Identify which cell holds the provided text, then report its (X, Y) central coordinate. 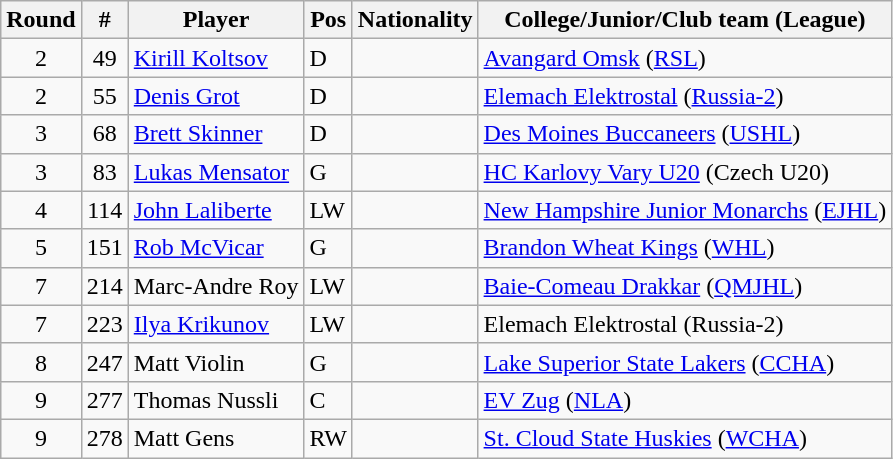
# (104, 20)
Denis Grot (216, 96)
Lukas Mensator (216, 172)
83 (104, 172)
247 (104, 362)
278 (104, 438)
Des Moines Buccaneers (USHL) (685, 134)
Baie-Comeau Drakkar (QMJHL) (685, 286)
Ilya Krikunov (216, 324)
151 (104, 248)
Marc-Andre Roy (216, 286)
277 (104, 400)
Round (41, 20)
Brett Skinner (216, 134)
223 (104, 324)
C (328, 400)
Pos (328, 20)
8 (41, 362)
68 (104, 134)
Nationality (415, 20)
214 (104, 286)
Lake Superior State Lakers (CCHA) (685, 362)
HC Karlovy Vary U20 (Czech U20) (685, 172)
New Hampshire Junior Monarchs (EJHL) (685, 210)
Player (216, 20)
4 (41, 210)
114 (104, 210)
St. Cloud State Huskies (WCHA) (685, 438)
Rob McVicar (216, 248)
49 (104, 58)
Thomas Nussli (216, 400)
55 (104, 96)
Matt Gens (216, 438)
Brandon Wheat Kings (WHL) (685, 248)
5 (41, 248)
Matt Violin (216, 362)
John Laliberte (216, 210)
RW (328, 438)
EV Zug (NLA) (685, 400)
College/Junior/Club team (League) (685, 20)
Kirill Koltsov (216, 58)
Avangard Omsk (RSL) (685, 58)
